Pinpoint the cell where the given text exists, returning its [X, Y] midpoint coordinate. 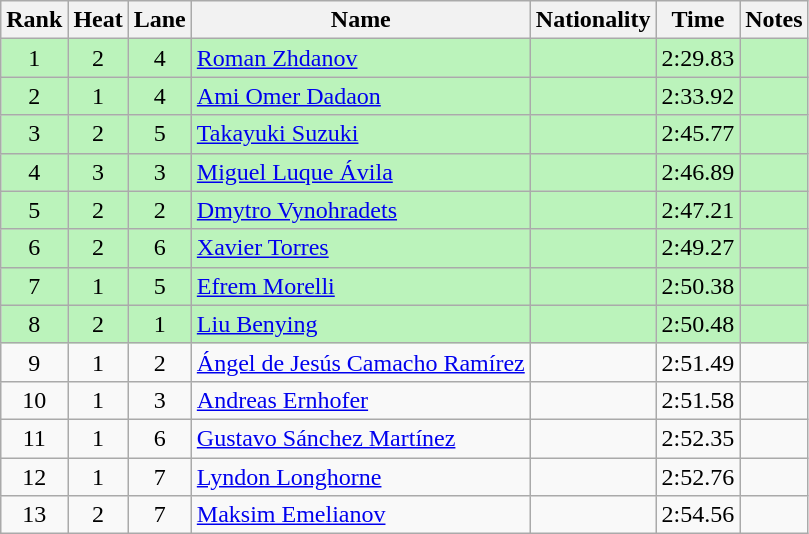
Ami Omer Dadaon [360, 96]
Maksim Emelianov [360, 515]
10 [34, 400]
Name [360, 20]
Andreas Ernhofer [360, 400]
12 [34, 477]
Miguel Luque Ávila [360, 172]
Liu Benying [360, 324]
Efrem Morelli [360, 286]
2:33.92 [698, 96]
Nationality [593, 20]
Rank [34, 20]
2:52.76 [698, 477]
2:51.49 [698, 362]
2:49.27 [698, 248]
Gustavo Sánchez Martínez [360, 438]
9 [34, 362]
Notes [774, 20]
2:50.48 [698, 324]
2:47.21 [698, 210]
2:29.83 [698, 58]
8 [34, 324]
2:50.38 [698, 286]
11 [34, 438]
Xavier Torres [360, 248]
Roman Zhdanov [360, 58]
Takayuki Suzuki [360, 134]
Time [698, 20]
Dmytro Vynohradets [360, 210]
2:52.35 [698, 438]
2:54.56 [698, 515]
Ángel de Jesús Camacho Ramírez [360, 362]
Heat [98, 20]
Lane [160, 20]
2:45.77 [698, 134]
2:51.58 [698, 400]
13 [34, 515]
2:46.89 [698, 172]
Lyndon Longhorne [360, 477]
